Identify which cell holds the provided text, then report its [X, Y] central coordinate. 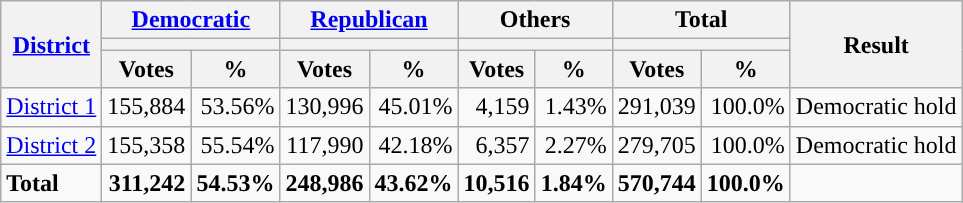
279,705 [656, 145]
Result [876, 44]
54.53% [236, 183]
55.54% [236, 145]
43.62% [414, 183]
2.27% [574, 145]
1.84% [574, 183]
311,242 [146, 183]
Republican [369, 20]
155,884 [146, 107]
53.56% [236, 107]
4,159 [496, 107]
Others [535, 20]
155,358 [146, 145]
291,039 [656, 107]
10,516 [496, 183]
117,990 [324, 145]
6,357 [496, 145]
District [52, 44]
42.18% [414, 145]
Democratic [191, 20]
District 1 [52, 107]
248,986 [324, 183]
1.43% [574, 107]
45.01% [414, 107]
130,996 [324, 107]
570,744 [656, 183]
District 2 [52, 145]
